For the text-containing cell, return its midpoint in (X, Y) coordinate format. 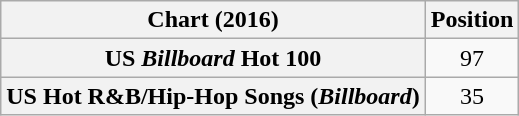
US Hot R&B/Hip-Hop Songs (Billboard) (213, 96)
US Billboard Hot 100 (213, 58)
97 (472, 58)
Chart (2016) (213, 20)
Position (472, 20)
35 (472, 96)
